Identify which cell holds the provided text, then report its (X, Y) central coordinate. 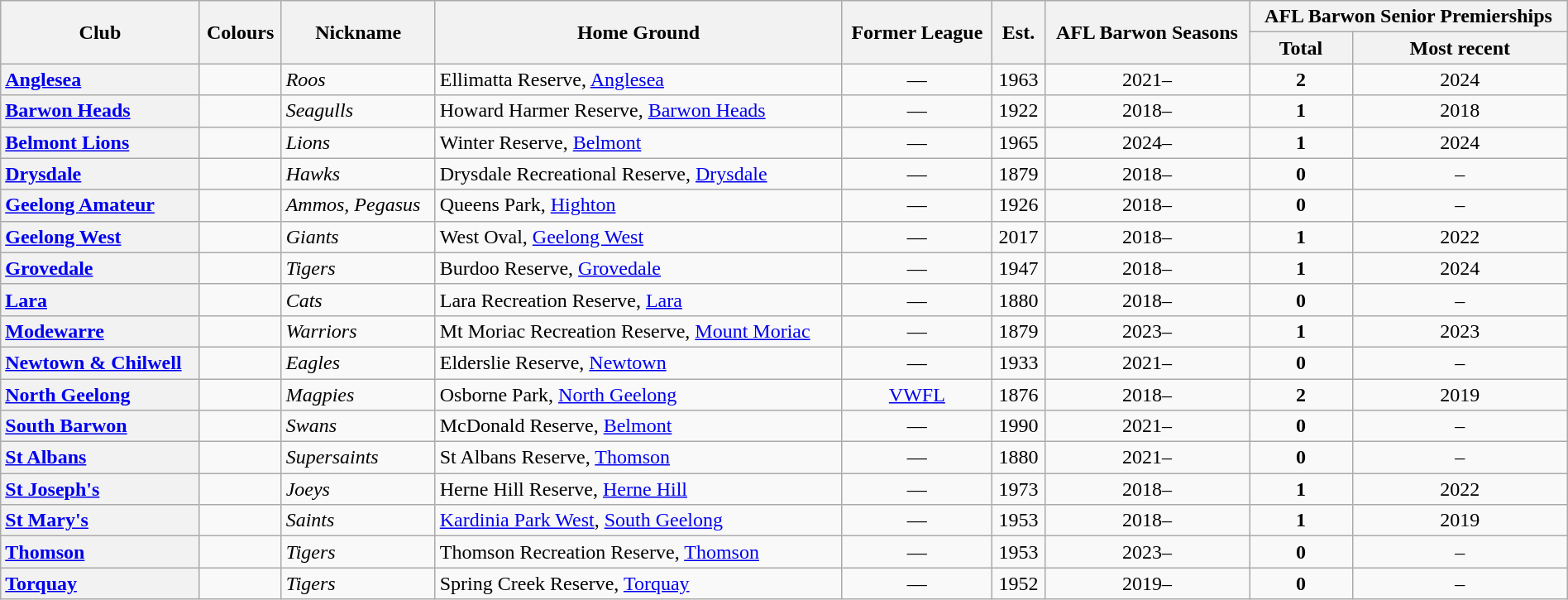
1876 (1019, 395)
2024– (1147, 142)
1952 (1019, 583)
North Geelong (100, 395)
Kardinia Park West, South Geelong (638, 521)
Club (100, 32)
Spring Creek Reserve, Torquay (638, 583)
Barwon Heads (100, 111)
Burdoo Reserve, Grovedale (638, 268)
Giants (358, 237)
Newtown & Chilwell (100, 362)
Joeys (358, 489)
St Albans (100, 458)
Drysdale Recreational Reserve, Drysdale (638, 174)
AFL Barwon Senior Premierships (1409, 17)
Herne Hill Reserve, Herne Hill (638, 489)
Howard Harmer Reserve, Barwon Heads (638, 111)
Total (1302, 48)
Grovedale (100, 268)
2018 (1460, 111)
Warriors (358, 331)
Est. (1019, 32)
2017 (1019, 237)
1933 (1019, 362)
Ammos, Pegasus (358, 205)
1922 (1019, 111)
Ellimatta Reserve, Anglesea (638, 79)
Eagles (358, 362)
2023 (1460, 331)
Osborne Park, North Geelong (638, 395)
Saints (358, 521)
1965 (1019, 142)
Belmont Lions (100, 142)
South Barwon (100, 426)
Supersaints (358, 458)
Home Ground (638, 32)
Hawks (358, 174)
Lions (358, 142)
AFL Barwon Seasons (1147, 32)
Colours (240, 32)
1926 (1019, 205)
2019– (1147, 583)
McDonald Reserve, Belmont (638, 426)
1973 (1019, 489)
1947 (1019, 268)
Geelong Amateur (100, 205)
Lara Recreation Reserve, Lara (638, 300)
Thomson (100, 552)
West Oval, Geelong West (638, 237)
Magpies (358, 395)
St Albans Reserve, Thomson (638, 458)
Former League (917, 32)
Winter Reserve, Belmont (638, 142)
Swans (358, 426)
Most recent (1460, 48)
Torquay (100, 583)
1990 (1019, 426)
1963 (1019, 79)
Roos (358, 79)
Anglesea (100, 79)
Queens Park, Highton (638, 205)
Modewarre (100, 331)
Nickname (358, 32)
Thomson Recreation Reserve, Thomson (638, 552)
Drysdale (100, 174)
Mt Moriac Recreation Reserve, Mount Moriac (638, 331)
Cats (358, 300)
Elderslie Reserve, Newtown (638, 362)
Lara (100, 300)
Seagulls (358, 111)
Geelong West (100, 237)
St Joseph's (100, 489)
St Mary's (100, 521)
VWFL (917, 395)
